Scan for the cell matching the given text and deliver its [x, y] coordinate at center. 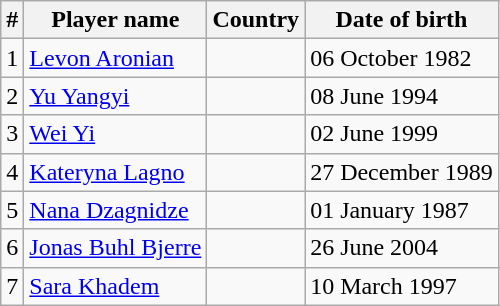
Yu Yangyi [116, 96]
1 [12, 58]
Levon Aronian [116, 58]
02 June 1999 [402, 134]
10 March 1997 [402, 286]
Nana Dzagnidze [116, 210]
4 [12, 172]
2 [12, 96]
# [12, 20]
Date of birth [402, 20]
08 June 1994 [402, 96]
Player name [116, 20]
06 October 1982 [402, 58]
Wei Yi [116, 134]
6 [12, 248]
5 [12, 210]
Jonas Buhl Bjerre [116, 248]
3 [12, 134]
7 [12, 286]
01 January 1987 [402, 210]
Country [256, 20]
26 June 2004 [402, 248]
27 December 1989 [402, 172]
Kateryna Lagno [116, 172]
Sara Khadem [116, 286]
